Search for the cell housing the specified text and yield its (X, Y) center coordinate. 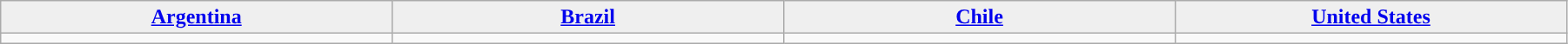
United States (1370, 17)
Argentina (197, 17)
Brazil (588, 17)
Chile (980, 17)
